From the cell containing the given text, extract its center point as (x, y) coordinate. 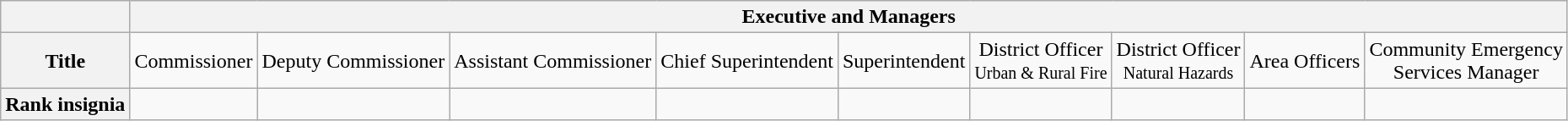
Chief Superintendent (747, 61)
Area Officers (1305, 61)
Community Emergency Services Manager (1466, 61)
Executive and Managers (849, 17)
District OfficerNatural Hazards (1178, 61)
District OfficerUrban & Rural Fire (1041, 61)
Rank insignia (66, 104)
Assistant Commissioner (553, 61)
Deputy Commissioner (353, 61)
Title (66, 61)
Superintendent (903, 61)
Commissioner (194, 61)
